Output the (x, y) coordinate of the center of the cell containing the given text.  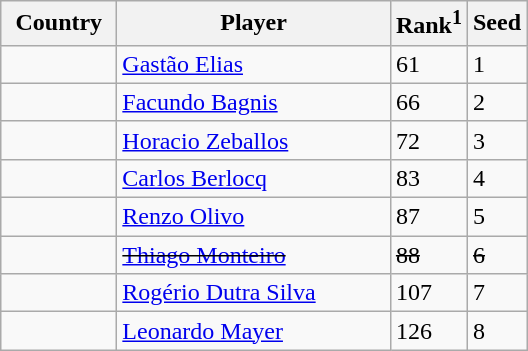
Rogério Dutra Silva (254, 293)
Country (59, 24)
Rank1 (428, 24)
Horacio Zeballos (254, 140)
2 (496, 102)
4 (496, 178)
Leonardo Mayer (254, 331)
83 (428, 178)
126 (428, 331)
72 (428, 140)
Player (254, 24)
Renzo Olivo (254, 217)
Carlos Berlocq (254, 178)
61 (428, 64)
66 (428, 102)
87 (428, 217)
5 (496, 217)
3 (496, 140)
Gastão Elias (254, 64)
Thiago Monteiro (254, 255)
Facundo Bagnis (254, 102)
6 (496, 255)
1 (496, 64)
8 (496, 331)
88 (428, 255)
Seed (496, 24)
107 (428, 293)
7 (496, 293)
